Provide the [X, Y] coordinate of the cell's center where the given text is located.  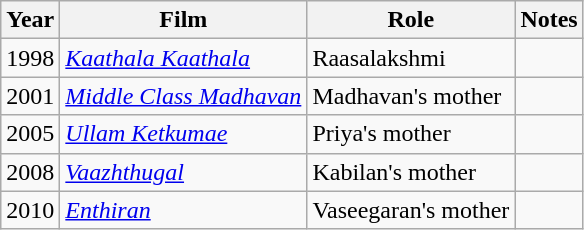
2001 [30, 96]
Enthiran [184, 210]
Year [30, 20]
Vaazhthugal [184, 172]
Film [184, 20]
2010 [30, 210]
Kaathala Kaathala [184, 58]
2005 [30, 134]
Madhavan's mother [411, 96]
1998 [30, 58]
Raasalakshmi [411, 58]
Notes [549, 20]
Role [411, 20]
Vaseegaran's mother [411, 210]
Kabilan's mother [411, 172]
Middle Class Madhavan [184, 96]
Ullam Ketkumae [184, 134]
2008 [30, 172]
Priya's mother [411, 134]
